Pinpoint the cell where the given text exists, returning its (X, Y) midpoint coordinate. 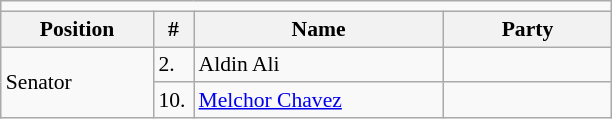
# (173, 29)
2. (173, 65)
Melchor Chavez (319, 101)
Senator (78, 82)
10. (173, 101)
Name (319, 29)
Position (78, 29)
Party (528, 29)
Aldin Ali (319, 65)
